Return the (X, Y) coordinate for the center point of the cell that contains the specified text.  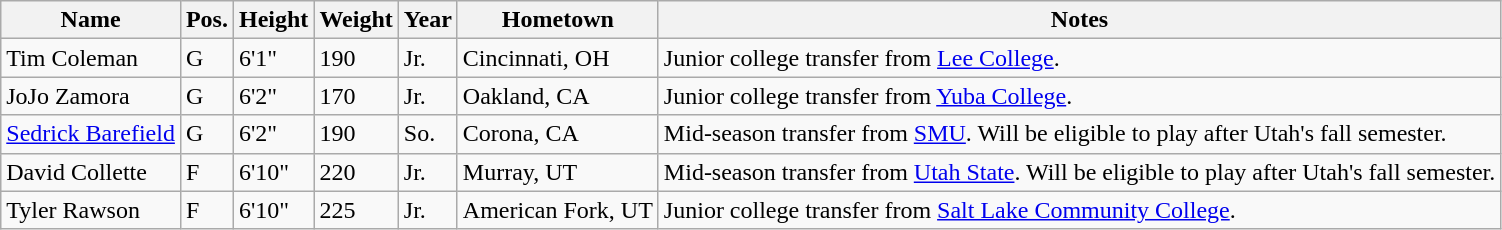
Name (91, 20)
David Collette (91, 172)
American Fork, UT (558, 210)
Tyler Rawson (91, 210)
Weight (356, 20)
Junior college transfer from Salt Lake Community College. (1079, 210)
Oakland, CA (558, 96)
Junior college transfer from Yuba College. (1079, 96)
Mid-season transfer from Utah State. Will be eligible to play after Utah's fall semester. (1079, 172)
Corona, CA (558, 134)
Tim Coleman (91, 58)
6'1" (273, 58)
170 (356, 96)
Height (273, 20)
Junior college transfer from Lee College. (1079, 58)
Murray, UT (558, 172)
Cincinnati, OH (558, 58)
225 (356, 210)
Pos. (206, 20)
Year (428, 20)
Sedrick Barefield (91, 134)
220 (356, 172)
JoJo Zamora (91, 96)
Notes (1079, 20)
Mid-season transfer from SMU. Will be eligible to play after Utah's fall semester. (1079, 134)
Hometown (558, 20)
So. (428, 134)
